Detect which cell encompasses the target text, then output its (X, Y) center coordinate. 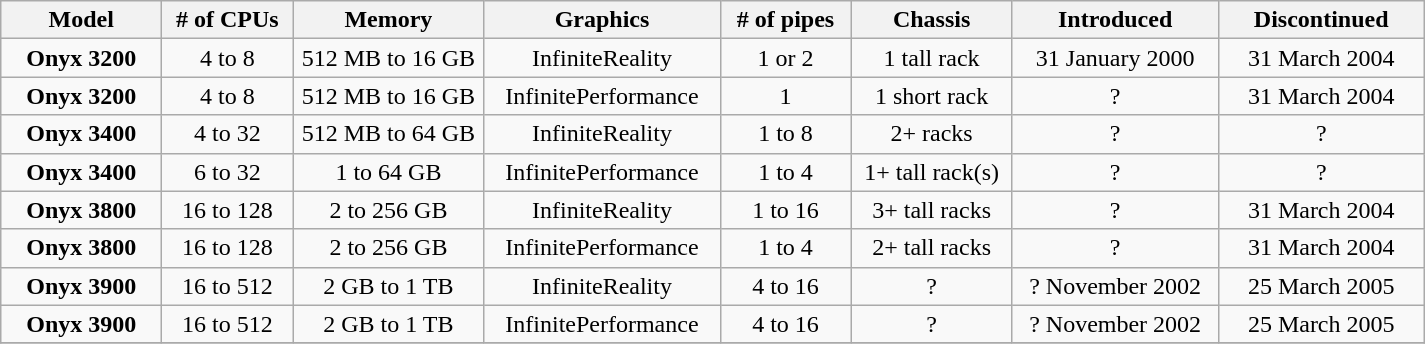
1 short rack (932, 96)
1 to 16 (786, 210)
# of CPUs (228, 20)
# of pipes (786, 20)
512 MB to 64 GB (388, 134)
2+ tall racks (932, 248)
31 January 2000 (1115, 58)
2+ racks (932, 134)
Chassis (932, 20)
1 (786, 96)
Memory (388, 20)
1 or 2 (786, 58)
Model (82, 20)
3+ tall racks (932, 210)
Introduced (1115, 20)
1+ tall rack(s) (932, 172)
4 to 32 (228, 134)
Discontinued (1321, 20)
Graphics (602, 20)
1 tall rack (932, 58)
1 to 8 (786, 134)
6 to 32 (228, 172)
1 to 64 GB (388, 172)
